Return [X, Y] of the center of cell containing provided text 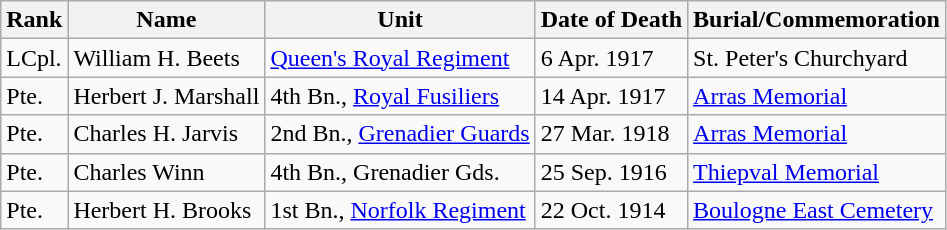
Boulogne East Cemetery [817, 210]
Unit [400, 20]
Charles H. Jarvis [166, 134]
22 Oct. 1914 [611, 210]
25 Sep. 1916 [611, 172]
2nd Bn., Grenadier Guards [400, 134]
St. Peter's Churchyard [817, 58]
6 Apr. 1917 [611, 58]
4th Bn., Royal Fusiliers [400, 96]
Name [166, 20]
Thiepval Memorial [817, 172]
Charles Winn [166, 172]
William H. Beets [166, 58]
Queen's Royal Regiment [400, 58]
LCpl. [34, 58]
1st Bn., Norfolk Regiment [400, 210]
Burial/Commemoration [817, 20]
Herbert J. Marshall [166, 96]
Date of Death [611, 20]
Herbert H. Brooks [166, 210]
Rank [34, 20]
14 Apr. 1917 [611, 96]
27 Mar. 1918 [611, 134]
4th Bn., Grenadier Gds. [400, 172]
